Find where the given text appears and provide that cell's center as [X, Y] coordinate. 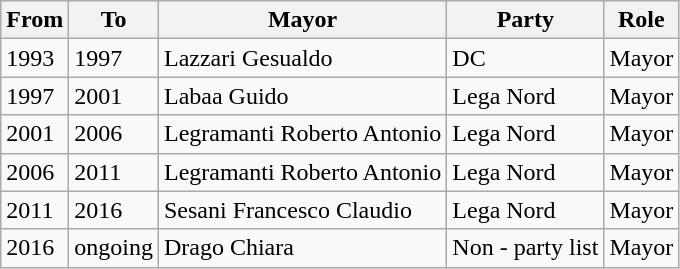
Labaa Guido [302, 96]
Lazzari Gesualdo [302, 58]
1993 [35, 58]
DC [526, 58]
Sesani Francesco Claudio [302, 210]
ongoing [114, 248]
To [114, 20]
Non - party list [526, 248]
Party [526, 20]
Role [642, 20]
From [35, 20]
Drago Chiara [302, 248]
